Scan for the cell matching the given text and deliver its (x, y) coordinate at center. 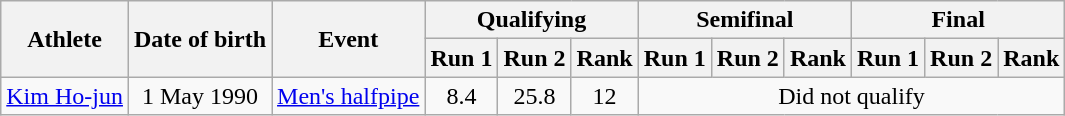
Kim Ho-jun (65, 96)
Event (348, 39)
25.8 (534, 96)
Men's halfpipe (348, 96)
Qualifying (532, 20)
Did not qualify (852, 96)
Semifinal (744, 20)
Final (958, 20)
1 May 1990 (200, 96)
8.4 (462, 96)
Athlete (65, 39)
12 (604, 96)
Date of birth (200, 39)
